Pinpoint the cell where the given text exists, returning its (x, y) midpoint coordinate. 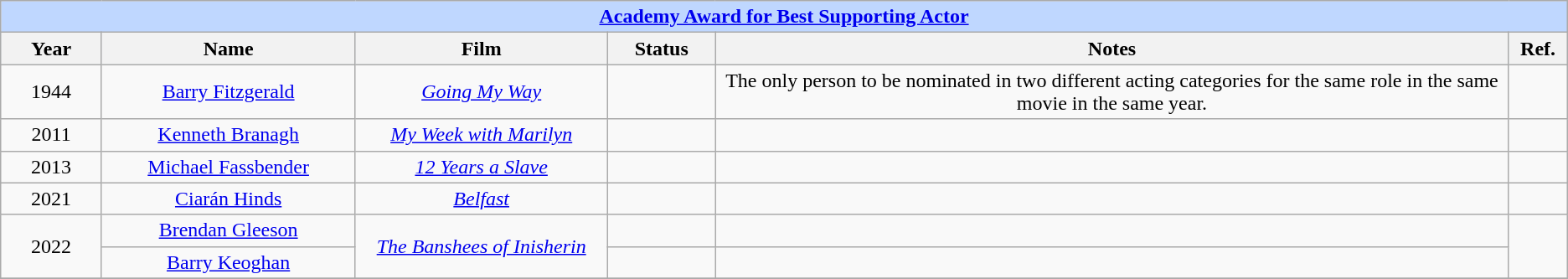
Belfast (482, 199)
The only person to be nominated in two different acting categories for the same role in the same movie in the same year. (1112, 92)
2021 (52, 199)
Film (482, 49)
Going My Way (482, 92)
2011 (52, 135)
The Banshees of Inisherin (482, 246)
Notes (1112, 49)
2022 (52, 246)
Status (662, 49)
Brendan Gleeson (228, 230)
12 Years a Slave (482, 167)
Barry Keoghan (228, 262)
1944 (52, 92)
Kenneth Branagh (228, 135)
Barry Fitzgerald (228, 92)
My Week with Marilyn (482, 135)
Ciarán Hinds (228, 199)
Name (228, 49)
Michael Fassbender (228, 167)
Academy Award for Best Supporting Actor (784, 17)
2013 (52, 167)
Ref. (1538, 49)
Year (52, 49)
